Extract the (x, y) coordinate from the center of the cell holding the provided text.  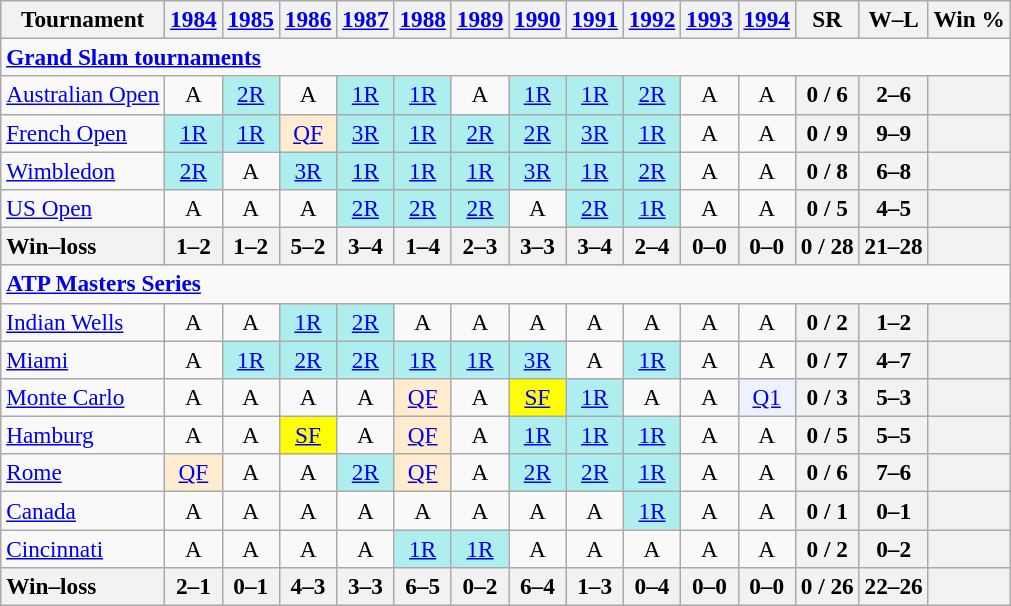
0–4 (652, 586)
1–4 (422, 246)
5–3 (894, 397)
1994 (766, 19)
1992 (652, 19)
4–3 (308, 586)
W–L (894, 19)
0 / 28 (827, 246)
US Open (83, 208)
9–9 (894, 133)
6–4 (538, 586)
6–8 (894, 170)
Cincinnati (83, 548)
0 / 8 (827, 170)
5–2 (308, 246)
2–6 (894, 95)
5–5 (894, 435)
1989 (480, 19)
1988 (422, 19)
2–1 (194, 586)
Wimbledon (83, 170)
1990 (538, 19)
Rome (83, 473)
ATP Masters Series (506, 284)
2–3 (480, 246)
6–5 (422, 586)
Q1 (766, 397)
0 / 3 (827, 397)
0 / 9 (827, 133)
Canada (83, 510)
Win % (969, 19)
2–4 (652, 246)
SR (827, 19)
0 / 7 (827, 359)
Miami (83, 359)
0 / 26 (827, 586)
1991 (594, 19)
Monte Carlo (83, 397)
0 / 1 (827, 510)
22–26 (894, 586)
1985 (250, 19)
7–6 (894, 473)
21–28 (894, 246)
French Open (83, 133)
Hamburg (83, 435)
Tournament (83, 19)
4–5 (894, 208)
1–3 (594, 586)
Grand Slam tournaments (506, 57)
1987 (366, 19)
1993 (710, 19)
1986 (308, 19)
Australian Open (83, 95)
4–7 (894, 359)
Indian Wells (83, 322)
1984 (194, 19)
